For the text-containing cell, return its midpoint in (X, Y) coordinate format. 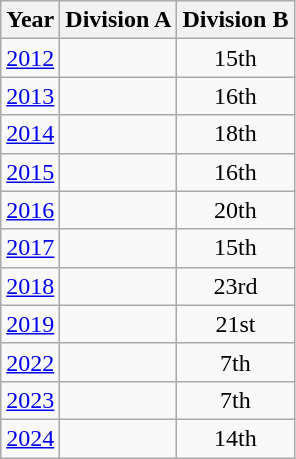
2016 (30, 210)
2022 (30, 362)
Year (30, 20)
2015 (30, 172)
2012 (30, 58)
Division B (236, 20)
2017 (30, 248)
23rd (236, 286)
2014 (30, 134)
2018 (30, 286)
2023 (30, 400)
18th (236, 134)
20th (236, 210)
2024 (30, 438)
21st (236, 324)
Division A (118, 20)
14th (236, 438)
2013 (30, 96)
2019 (30, 324)
